Search for the cell housing the specified text and yield its [x, y] center coordinate. 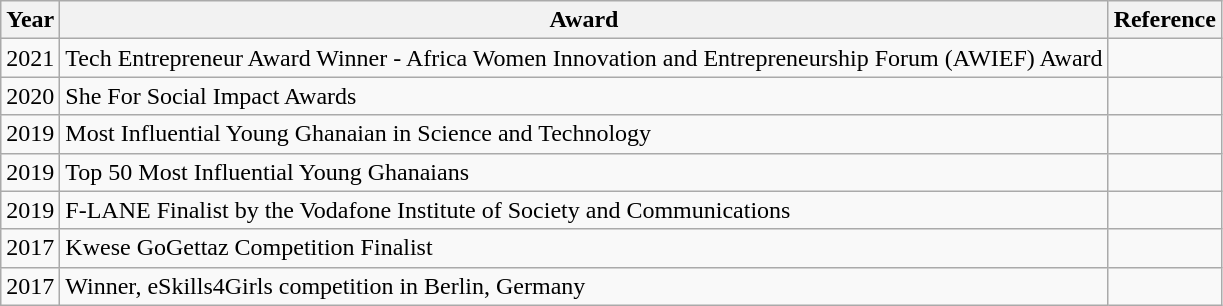
2020 [30, 96]
Top 50 Most Influential Young Ghanaians [584, 172]
2021 [30, 58]
She For Social Impact Awards [584, 96]
Kwese GoGettaz Competition Finalist [584, 248]
Tech Entrepreneur Award Winner - Africa Women Innovation and Entrepreneurship Forum (AWIEF) Award [584, 58]
Winner, eSkills4Girls competition in Berlin, Germany [584, 286]
Most Influential Young Ghanaian in Science and Technology [584, 134]
Reference [1164, 20]
F-LANE Finalist by the Vodafone Institute of Society and Communications [584, 210]
Award [584, 20]
Year [30, 20]
